Search for the cell housing the specified text and yield its [X, Y] center coordinate. 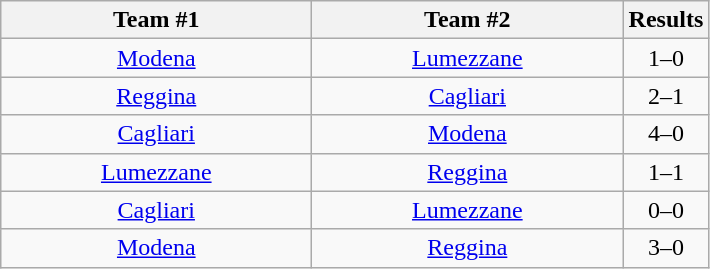
2–1 [666, 96]
1–1 [666, 172]
0–0 [666, 210]
Results [666, 20]
Team #2 [468, 20]
Team #1 [156, 20]
4–0 [666, 134]
3–0 [666, 248]
1–0 [666, 58]
